Output the (X, Y) coordinate of the center of the cell containing the given text.  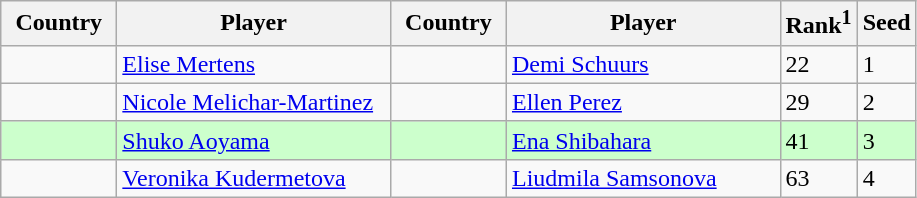
Ena Shibahara (643, 140)
22 (818, 64)
4 (886, 178)
29 (818, 102)
Shuko Aoyama (254, 140)
Ellen Perez (643, 102)
1 (886, 64)
Seed (886, 24)
Demi Schuurs (643, 64)
Nicole Melichar-Martinez (254, 102)
Liudmila Samsonova (643, 178)
Veronika Kudermetova (254, 178)
41 (818, 140)
Elise Mertens (254, 64)
3 (886, 140)
Rank1 (818, 24)
2 (886, 102)
63 (818, 178)
